Extract the (X, Y) coordinate from the center of the cell holding the provided text.  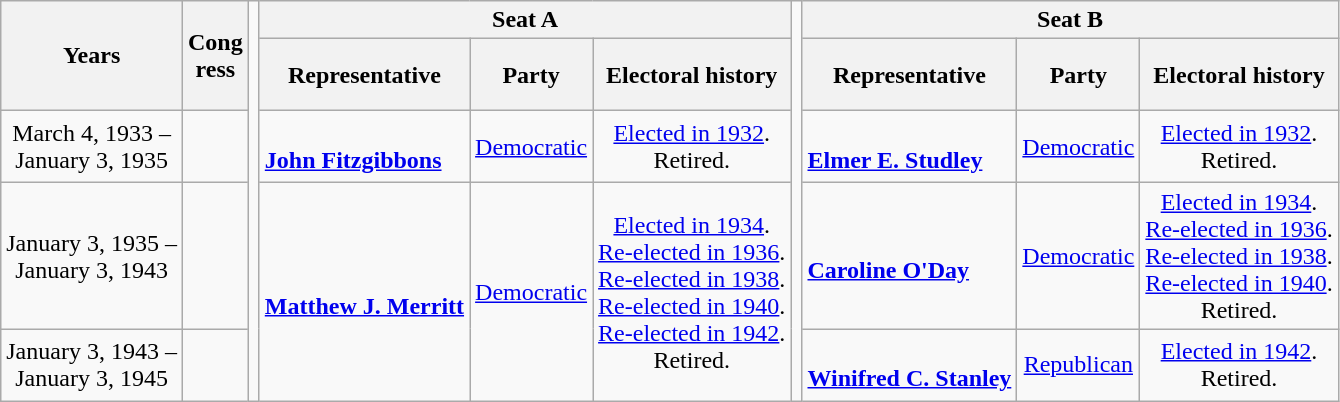
Republican (1078, 365)
John Fitzgibbons (364, 147)
Seat A (525, 20)
Elmer E. Studley (910, 147)
January 3, 1943 –January 3, 1945 (92, 365)
Elected in 1934.Re-elected in 1936.Re-elected in 1938.Re-elected in 1940.Re-elected in 1942.Retired. (692, 292)
March 4, 1933 –January 3, 1935 (92, 147)
January 3, 1935 –January 3, 1943 (92, 256)
Caroline O'Day (910, 256)
Winifred C. Stanley (910, 365)
Congress (215, 56)
Elected in 1942.Retired. (1239, 365)
Elected in 1934.Re-elected in 1936.Re-elected in 1938.Re-elected in 1940.Retired. (1239, 256)
Seat B (1070, 20)
Matthew J. Merritt (364, 292)
Years (92, 56)
